Scan for the cell matching the given text and deliver its [X, Y] coordinate at center. 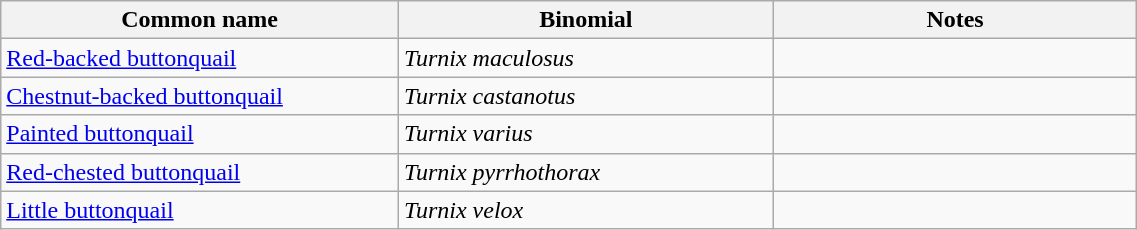
Common name [200, 20]
Red-chested buttonquail [200, 172]
Turnix castanotus [586, 96]
Notes [955, 20]
Chestnut-backed buttonquail [200, 96]
Painted buttonquail [200, 134]
Turnix velox [586, 210]
Turnix pyrrhothorax [586, 172]
Turnix maculosus [586, 58]
Red-backed buttonquail [200, 58]
Binomial [586, 20]
Turnix varius [586, 134]
Little buttonquail [200, 210]
